Output the [X, Y] coordinate of the center of the cell containing the given text.  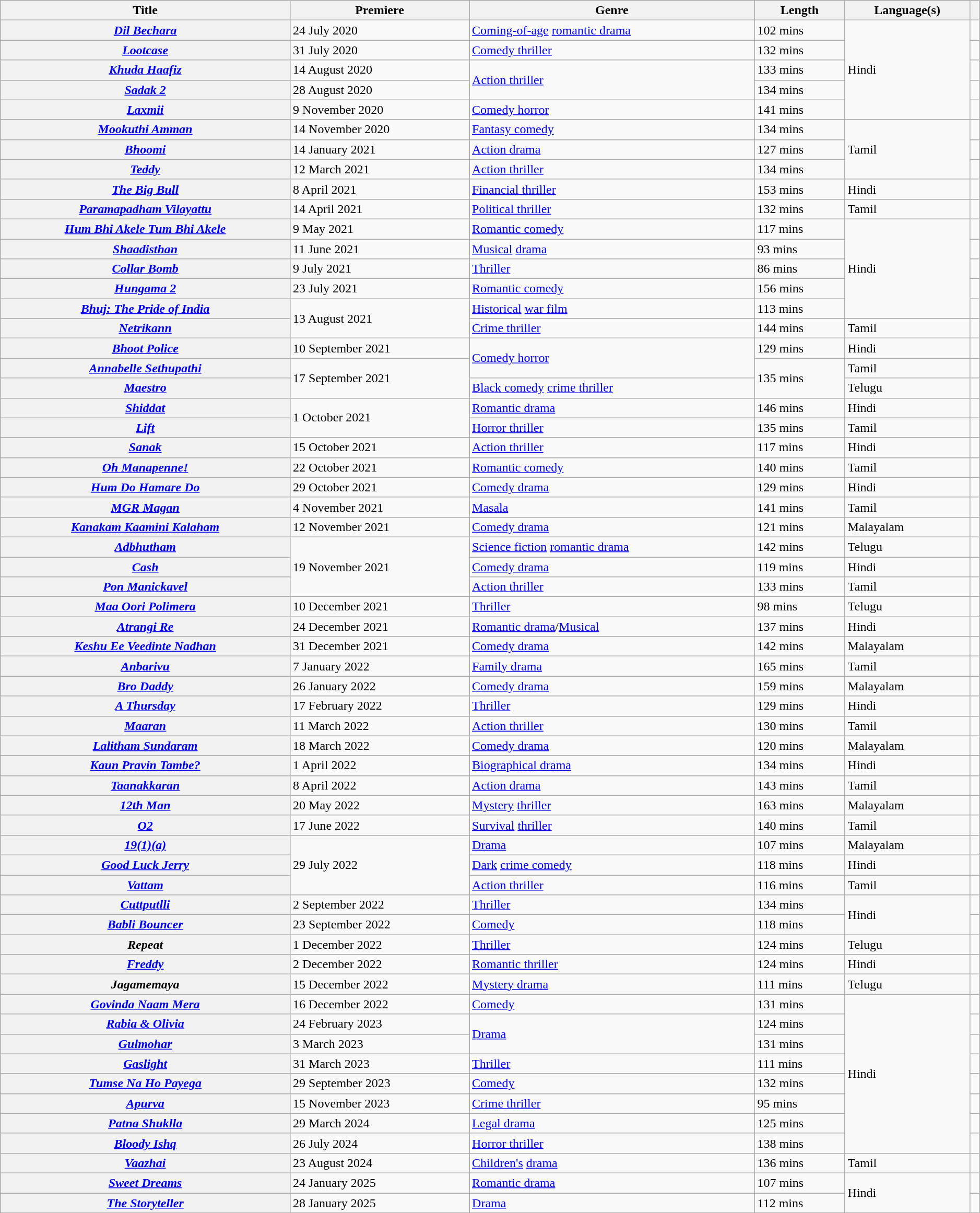
Financial thriller [612, 189]
23 July 2021 [380, 289]
Anbarivu [145, 666]
Language(s) [907, 10]
153 mins [800, 189]
19 November 2021 [380, 567]
14 January 2021 [380, 149]
119 mins [800, 567]
The Storyteller [145, 1203]
Taanakkaran [145, 785]
1 October 2021 [380, 418]
Kanakam Kaamini Kalaham [145, 527]
Khuda Haafiz [145, 70]
165 mins [800, 666]
Annabelle Sethupathi [145, 368]
Dil Bechara [145, 30]
12 November 2021 [380, 527]
Patna Shuklla [145, 1123]
Premiere [380, 10]
24 February 2023 [380, 1024]
120 mins [800, 746]
116 mins [800, 885]
12th Man [145, 805]
29 October 2021 [380, 487]
14 November 2020 [380, 129]
138 mins [800, 1143]
Length [800, 10]
29 July 2022 [380, 865]
159 mins [800, 686]
Bloody Ishq [145, 1143]
24 July 2020 [380, 30]
24 December 2021 [380, 627]
Govinda Naam Mera [145, 1004]
Masala [612, 507]
137 mins [800, 627]
10 December 2021 [380, 607]
13 August 2021 [380, 319]
O2 [145, 825]
28 January 2025 [380, 1203]
18 March 2022 [380, 746]
Legal drama [612, 1123]
Political thriller [612, 209]
156 mins [800, 289]
Romantic thriller [612, 964]
Vaazhai [145, 1163]
26 January 2022 [380, 686]
Biographical drama [612, 766]
Genre [612, 10]
The Big Bull [145, 189]
8 April 2022 [380, 785]
16 December 2022 [380, 1004]
Sadak 2 [145, 90]
Hungama 2 [145, 289]
14 April 2021 [380, 209]
Title [145, 10]
144 mins [800, 328]
Repeat [145, 945]
24 January 2025 [380, 1183]
10 September 2021 [380, 348]
Black comedy crime thriller [612, 388]
19(1)(a) [145, 845]
Jagamemaya [145, 984]
Lalitham Sundaram [145, 746]
12 March 2021 [380, 169]
113 mins [800, 309]
Romantic drama/Musical [612, 627]
Maa Oori Polimera [145, 607]
Adbhutham [145, 547]
Maaran [145, 726]
Shiddat [145, 408]
11 June 2021 [380, 249]
23 August 2024 [380, 1163]
98 mins [800, 607]
Rabia & Olivia [145, 1024]
31 March 2023 [380, 1064]
Shaadisthan [145, 249]
Mystery thriller [612, 805]
Historical war film [612, 309]
Netrikann [145, 328]
125 mins [800, 1123]
Oh Manapenne! [145, 467]
163 mins [800, 805]
Babli Bouncer [145, 925]
93 mins [800, 249]
Musical drama [612, 249]
Collar Bomb [145, 269]
17 February 2022 [380, 706]
15 October 2021 [380, 447]
Dark crime comedy [612, 865]
Survival thriller [612, 825]
2 September 2022 [380, 905]
23 September 2022 [380, 925]
14 August 2020 [380, 70]
Children's drama [612, 1163]
Laxmii [145, 110]
Kaun Pravin Tambe? [145, 766]
31 July 2020 [380, 50]
130 mins [800, 726]
Cash [145, 567]
1 April 2022 [380, 766]
3 March 2023 [380, 1044]
Bhoot Police [145, 348]
15 November 2023 [380, 1103]
Hum Bhi Akele Tum Bhi Akele [145, 229]
17 September 2021 [380, 378]
2 December 2022 [380, 964]
Cuttputlli [145, 905]
Keshu Ee Veedinte Nadhan [145, 646]
9 July 2021 [380, 269]
8 April 2021 [380, 189]
1 December 2022 [380, 945]
Family drama [612, 666]
95 mins [800, 1103]
Sanak [145, 447]
Apurva [145, 1103]
146 mins [800, 408]
86 mins [800, 269]
MGR Magan [145, 507]
9 May 2021 [380, 229]
102 mins [800, 30]
15 December 2022 [380, 984]
Hum Do Hamare Do [145, 487]
112 mins [800, 1203]
127 mins [800, 149]
28 August 2020 [380, 90]
29 September 2023 [380, 1084]
Coming-of-age romantic drama [612, 30]
136 mins [800, 1163]
4 November 2021 [380, 507]
Mystery drama [612, 984]
20 May 2022 [380, 805]
7 January 2022 [380, 666]
Bhuj: The Pride of India [145, 309]
121 mins [800, 527]
143 mins [800, 785]
Atrangi Re [145, 627]
Freddy [145, 964]
29 March 2024 [380, 1123]
9 November 2020 [380, 110]
Pon Manickavel [145, 587]
Fantasy comedy [612, 129]
A Thursday [145, 706]
Comedy thriller [612, 50]
Sweet Dreams [145, 1183]
Lootcase [145, 50]
Vattam [145, 885]
22 October 2021 [380, 467]
Tumse Na Ho Payega [145, 1084]
26 July 2024 [380, 1143]
11 March 2022 [380, 726]
31 December 2021 [380, 646]
Bhoomi [145, 149]
Gaslight [145, 1064]
Lift [145, 428]
Gulmohar [145, 1044]
Teddy [145, 169]
Mookuthi Amman [145, 129]
Good Luck Jerry [145, 865]
17 June 2022 [380, 825]
Science fiction romantic drama [612, 547]
Maestro [145, 388]
Paramapadham Vilayattu [145, 209]
Bro Daddy [145, 686]
